Determine the [X, Y] coordinate at the center of the cell enclosing the given text.  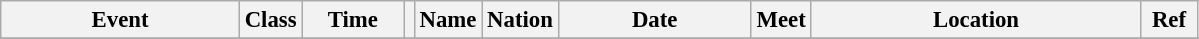
Ref [1169, 20]
Event [120, 20]
Nation [520, 20]
Time [353, 20]
Location [976, 20]
Name [448, 20]
Date [654, 20]
Class [270, 20]
Meet [781, 20]
